Determine the [X, Y] coordinate at the center of the cell enclosing the given text.  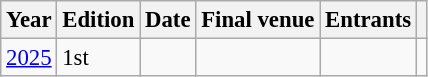
2025 [29, 58]
Edition [98, 20]
Year [29, 20]
Entrants [368, 20]
1st [98, 58]
Date [168, 20]
Final venue [258, 20]
